Provide the [X, Y] coordinate of the cell's center where the given text is located.  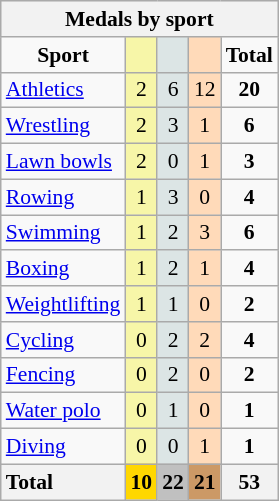
12 [205, 90]
Boxing [64, 269]
Swimming [64, 233]
21 [205, 482]
Cycling [64, 340]
10 [141, 482]
Diving [64, 447]
Sport [64, 55]
Rowing [64, 197]
Weightlifting [64, 304]
Medals by sport [140, 19]
Wrestling [64, 126]
20 [250, 90]
53 [250, 482]
Lawn bowls [64, 162]
22 [173, 482]
Fencing [64, 375]
Athletics [64, 90]
Water polo [64, 411]
